Scan for the cell matching the given text and deliver its [x, y] coordinate at center. 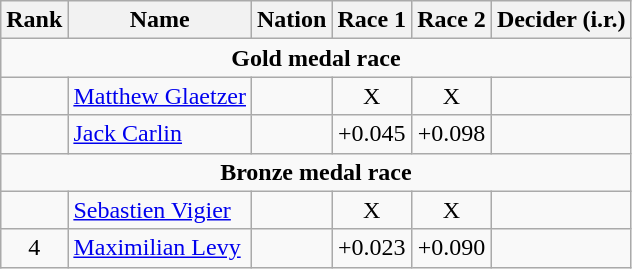
Race 2 [452, 20]
Matthew Glaetzer [160, 96]
+0.098 [452, 134]
Rank [34, 20]
Gold medal race [316, 58]
Sebastien Vigier [160, 210]
Maximilian Levy [160, 248]
Bronze medal race [316, 172]
Nation [292, 20]
+0.023 [372, 248]
Jack Carlin [160, 134]
4 [34, 248]
+0.090 [452, 248]
Name [160, 20]
Race 1 [372, 20]
+0.045 [372, 134]
Decider (i.r.) [561, 20]
